Extract the [X, Y] coordinate from the center of the cell holding the provided text.  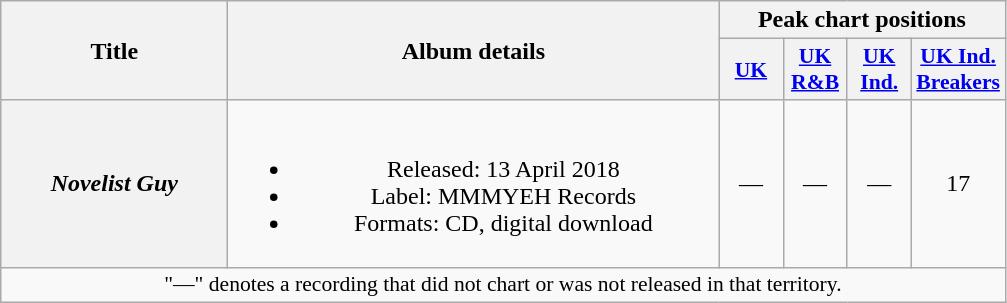
UK Ind. Breakers [958, 70]
Released: 13 April 2018Label: MMMYEH RecordsFormats: CD, digital download [474, 184]
"—" denotes a recording that did not chart or was not released in that territory. [503, 285]
UKR&B [815, 70]
Novelist Guy [114, 184]
UK [751, 70]
Peak chart positions [862, 20]
Title [114, 50]
UKInd. [879, 70]
17 [958, 184]
Album details [474, 50]
